Find where the given text appears and provide that cell's center as (x, y) coordinate. 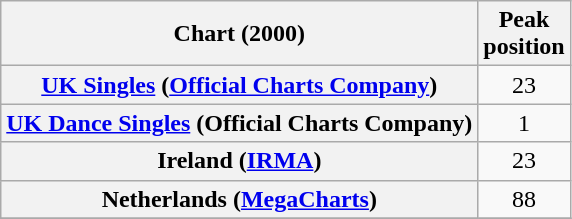
88 (524, 199)
Ireland (IRMA) (240, 161)
Netherlands (MegaCharts) (240, 199)
Peakposition (524, 34)
Chart (2000) (240, 34)
UK Dance Singles (Official Charts Company) (240, 123)
1 (524, 123)
UK Singles (Official Charts Company) (240, 85)
